Return (X, Y) of the center of cell containing provided text 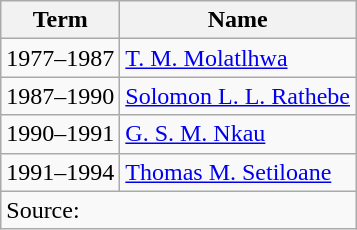
Term (60, 20)
Source: (178, 210)
1977–1987 (60, 58)
Name (238, 20)
1990–1991 (60, 134)
1987–1990 (60, 96)
1991–1994 (60, 172)
Solomon L. L. Rathebe (238, 96)
T. M. Molatlhwa (238, 58)
Thomas M. Setiloane (238, 172)
G. S. M. Nkau (238, 134)
